Find where the given text appears and provide that cell's center as (x, y) coordinate. 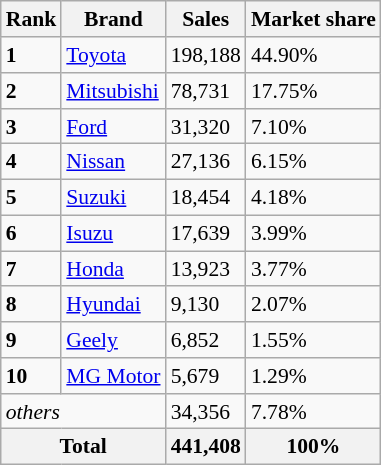
34,356 (206, 411)
others (84, 411)
4.18% (314, 197)
1 (32, 55)
78,731 (206, 91)
44.90% (314, 55)
31,320 (206, 126)
Brand (113, 19)
Market share (314, 19)
100% (314, 447)
3.77% (314, 269)
198,188 (206, 55)
5,679 (206, 376)
Suzuki (113, 197)
Geely (113, 340)
Honda (113, 269)
4 (32, 162)
1.29% (314, 376)
6,852 (206, 340)
9,130 (206, 304)
27,136 (206, 162)
18,454 (206, 197)
5 (32, 197)
1.55% (314, 340)
Nissan (113, 162)
MG Motor (113, 376)
2.07% (314, 304)
7.78% (314, 411)
7.10% (314, 126)
9 (32, 340)
Sales (206, 19)
Toyota (113, 55)
Total (84, 447)
13,923 (206, 269)
10 (32, 376)
441,408 (206, 447)
Rank (32, 19)
3 (32, 126)
Ford (113, 126)
6.15% (314, 162)
Isuzu (113, 233)
Hyundai (113, 304)
2 (32, 91)
17,639 (206, 233)
7 (32, 269)
8 (32, 304)
6 (32, 233)
3.99% (314, 233)
17.75% (314, 91)
Mitsubishi (113, 91)
